Find where the given text appears and provide that cell's center as [X, Y] coordinate. 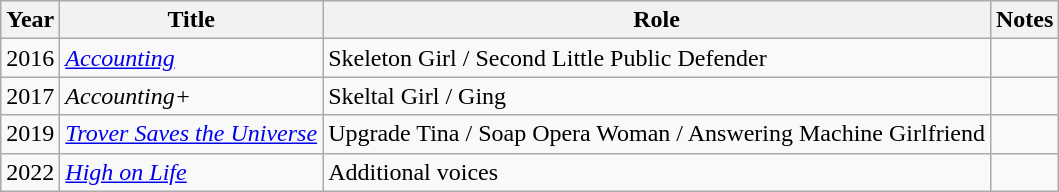
High on Life [192, 172]
Upgrade Tina / Soap Opera Woman / Answering Machine Girlfriend [657, 134]
2017 [30, 96]
Skeltal Girl / Ging [657, 96]
Additional voices [657, 172]
Year [30, 20]
Accounting [192, 58]
2022 [30, 172]
Accounting+ [192, 96]
2016 [30, 58]
Title [192, 20]
Skeleton Girl / Second Little Public Defender [657, 58]
2019 [30, 134]
Role [657, 20]
Trover Saves the Universe [192, 134]
Notes [1024, 20]
